Return [X, Y] of the center of cell containing provided text 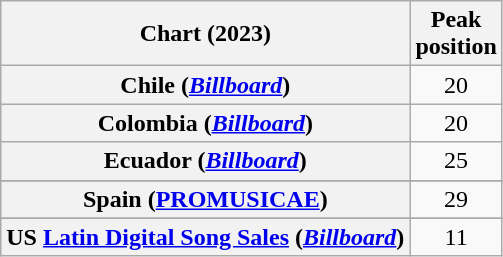
Spain (PROMUSICAE) [206, 199]
Ecuador (Billboard) [206, 161]
29 [456, 199]
Colombia (Billboard) [206, 123]
Chart (2023) [206, 34]
11 [456, 237]
US Latin Digital Song Sales (Billboard) [206, 237]
Chile (Billboard) [206, 85]
25 [456, 161]
Peakposition [456, 34]
